Capture the cell that displays the provided text and extract its (X, Y) central coordinate. 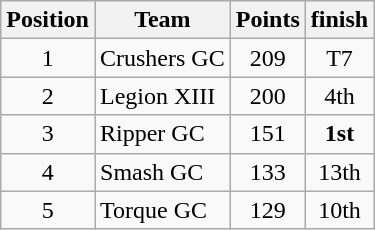
1 (48, 58)
209 (268, 58)
129 (268, 210)
Ripper GC (162, 134)
1st (339, 134)
Crushers GC (162, 58)
5 (48, 210)
10th (339, 210)
200 (268, 96)
4 (48, 172)
13th (339, 172)
Legion XIII (162, 96)
T7 (339, 58)
2 (48, 96)
Smash GC (162, 172)
133 (268, 172)
Torque GC (162, 210)
Points (268, 20)
151 (268, 134)
Team (162, 20)
finish (339, 20)
3 (48, 134)
Position (48, 20)
4th (339, 96)
